Detect which cell encompasses the target text, then output its (X, Y) center coordinate. 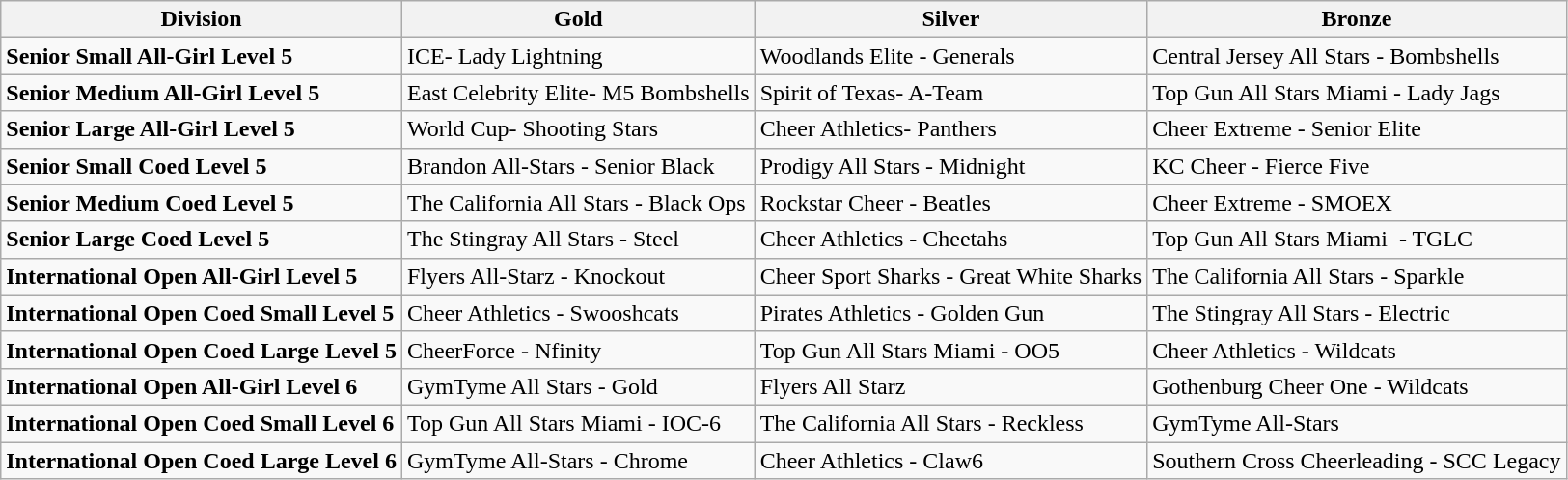
Cheer Athletics - Wildcats (1357, 350)
Prodigy All Stars - Midnight (951, 166)
Flyers All-Starz - Knockout (578, 276)
Bronze (1357, 19)
Pirates Athletics - Golden Gun (951, 313)
Gold (578, 19)
CheerForce - Nfinity (578, 350)
Central Jersey All Stars - Bombshells (1357, 56)
International Open Coed Large Level 6 (202, 461)
Cheer Athletics- Panthers (951, 129)
Southern Cross Cheerleading - SCC Legacy (1357, 461)
Senior Medium All-Girl Level 5 (202, 93)
International Open All-Girl Level 6 (202, 386)
Cheer Sport Sharks - Great White Sharks (951, 276)
Brandon All-Stars - Senior Black (578, 166)
International Open Coed Small Level 5 (202, 313)
Flyers All Starz (951, 386)
Division (202, 19)
Senior Large Coed Level 5 (202, 240)
Cheer Extreme - Senior Elite (1357, 129)
Senior Medium Coed Level 5 (202, 203)
International Open Coed Small Level 6 (202, 423)
KC Cheer - Fierce Five (1357, 166)
International Open Coed Large Level 5 (202, 350)
Senior Small All-Girl Level 5 (202, 56)
Cheer Athletics - Claw6 (951, 461)
GymTyme All-Stars (1357, 423)
The California All Stars - Reckless (951, 423)
The Stingray All Stars - Electric (1357, 313)
Senior Large All-Girl Level 5 (202, 129)
GymTyme All-Stars - Chrome (578, 461)
Gothenburg Cheer One - Wildcats (1357, 386)
ICE- Lady Lightning (578, 56)
Senior Small Coed Level 5 (202, 166)
Cheer Athletics - Swooshcats (578, 313)
GymTyme All Stars - Gold (578, 386)
World Cup- Shooting Stars (578, 129)
The California All Stars - Black Ops (578, 203)
Top Gun All Stars Miami - IOC-6 (578, 423)
Woodlands Elite - Generals (951, 56)
Top Gun All Stars Miami - Lady Jags (1357, 93)
Cheer Extreme - SMOEX (1357, 203)
Rockstar Cheer - Beatles (951, 203)
Cheer Athletics - Cheetahs (951, 240)
Top Gun All Stars Miami - TGLC (1357, 240)
East Celebrity Elite- M5 Bombshells (578, 93)
The Stingray All Stars - Steel (578, 240)
Top Gun All Stars Miami - OO5 (951, 350)
Spirit of Texas- A-Team (951, 93)
The California All Stars - Sparkle (1357, 276)
Silver (951, 19)
International Open All-Girl Level 5 (202, 276)
